Search for the cell housing the specified text and yield its [X, Y] center coordinate. 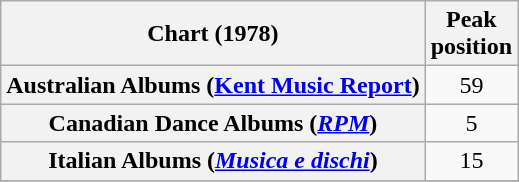
Australian Albums (Kent Music Report) [213, 85]
Italian Albums (Musica e dischi) [213, 161]
Chart (1978) [213, 34]
Peakposition [471, 34]
15 [471, 161]
5 [471, 123]
59 [471, 85]
Canadian Dance Albums (RPM) [213, 123]
